Return the [x, y] coordinate for the center point of the cell that contains the specified text.  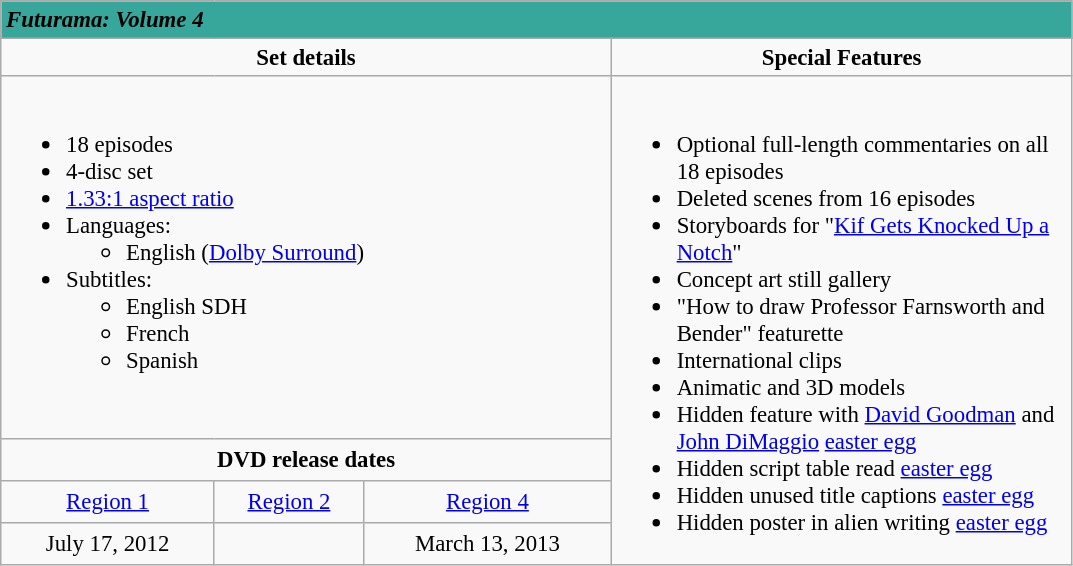
Region 4 [487, 501]
Futurama: Volume 4 [536, 20]
18 episodes4-disc set1.33:1 aspect ratioLanguages:English (Dolby Surround)Subtitles:English SDHFrenchSpanish [306, 258]
Special Features [842, 57]
Region 2 [288, 501]
DVD release dates [306, 460]
Region 1 [108, 501]
July 17, 2012 [108, 543]
Set details [306, 57]
March 13, 2013 [487, 543]
